Determine the (x, y) coordinate at the center of the cell enclosing the given text.  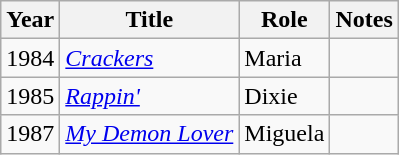
Crackers (150, 58)
Miguela (284, 134)
My Demon Lover (150, 134)
1984 (30, 58)
Notes (364, 20)
Role (284, 20)
Title (150, 20)
Dixie (284, 96)
Maria (284, 58)
Rappin' (150, 96)
1987 (30, 134)
Year (30, 20)
1985 (30, 96)
